For the text-containing cell, return its midpoint in [X, Y] coordinate format. 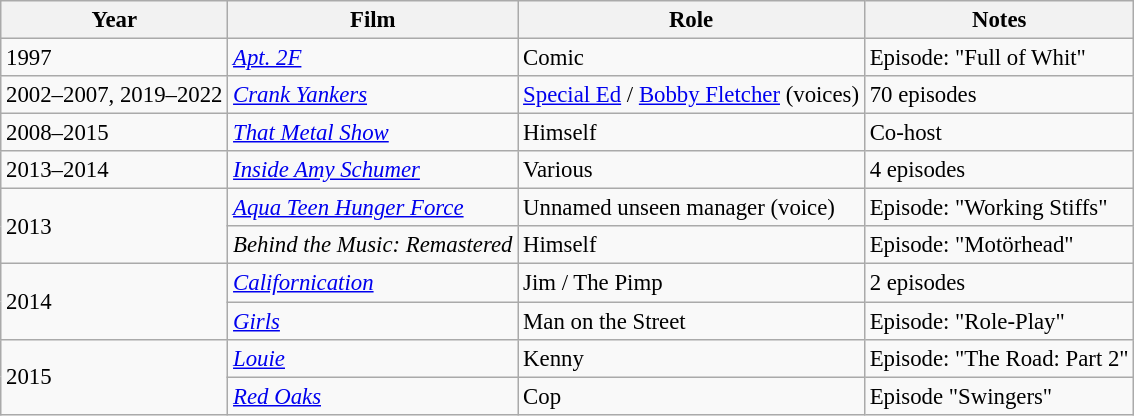
70 episodes [999, 95]
2002–2007, 2019–2022 [114, 95]
Red Oaks [373, 396]
Episode "Swingers" [999, 396]
2 episodes [999, 283]
Girls [373, 321]
Crank Yankers [373, 95]
2015 [114, 376]
2013 [114, 226]
Comic [692, 58]
Episode: "Working Stiffs" [999, 208]
Episode: "Motörhead" [999, 245]
Year [114, 20]
Man on the Street [692, 321]
Co-host [999, 133]
2013–2014 [114, 170]
2014 [114, 302]
Various [692, 170]
Kenny [692, 358]
Cop [692, 396]
Californication [373, 283]
Role [692, 20]
Inside Amy Schumer [373, 170]
Unnamed unseen manager (voice) [692, 208]
Episode: "Role-Play" [999, 321]
Aqua Teen Hunger Force [373, 208]
1997 [114, 58]
Apt. 2F [373, 58]
Jim / The Pimp [692, 283]
Episode: "Full of Whit" [999, 58]
That Metal Show [373, 133]
Episode: "The Road: Part 2" [999, 358]
2008–2015 [114, 133]
4 episodes [999, 170]
Film [373, 20]
Louie [373, 358]
Notes [999, 20]
Special Ed / Bobby Fletcher (voices) [692, 95]
Behind the Music: Remastered [373, 245]
